For the text-containing cell, return its midpoint in (X, Y) coordinate format. 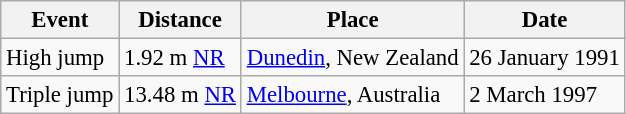
Date (544, 20)
2 March 1997 (544, 95)
Place (352, 20)
Melbourne, Australia (352, 95)
13.48 m NR (180, 95)
26 January 1991 (544, 58)
High jump (60, 58)
1.92 m NR (180, 58)
Triple jump (60, 95)
Distance (180, 20)
Event (60, 20)
Dunedin, New Zealand (352, 58)
